From the cell containing the given text, extract its center point as [x, y] coordinate. 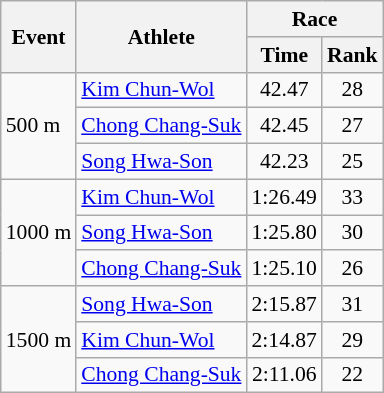
1000 m [38, 232]
33 [352, 197]
2:14.87 [284, 340]
31 [352, 304]
500 m [38, 126]
2:15.87 [284, 304]
27 [352, 126]
Race [314, 19]
30 [352, 233]
Athlete [161, 36]
1500 m [38, 340]
28 [352, 90]
26 [352, 269]
22 [352, 375]
1:25.10 [284, 269]
1:25.80 [284, 233]
29 [352, 340]
1:26.49 [284, 197]
2:11.06 [284, 375]
Time [284, 55]
25 [352, 162]
Event [38, 36]
Rank [352, 55]
42.23 [284, 162]
42.45 [284, 126]
42.47 [284, 90]
